Search for the cell housing the specified text and yield its [x, y] center coordinate. 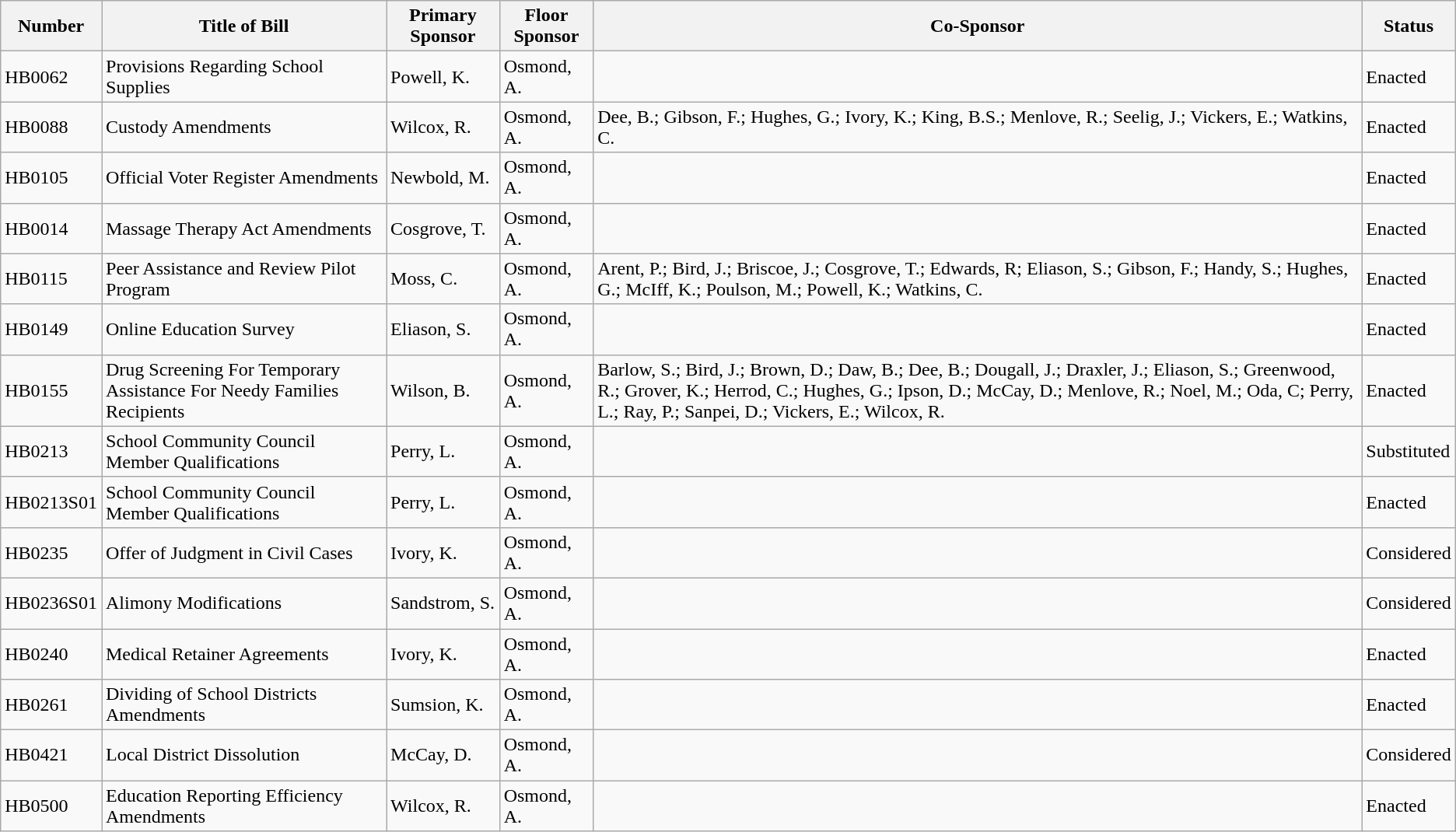
Number [51, 26]
Substituted [1409, 451]
HB0062 [51, 76]
Title of Bill [243, 26]
Sumsion, K. [443, 704]
Wilson, B. [443, 390]
Custody Amendments [243, 128]
HB0213 [51, 451]
Floor Sponsor [546, 26]
Newbold, M. [443, 177]
HB0261 [51, 704]
HB0105 [51, 177]
Co-Sponsor [978, 26]
Provisions Regarding School Supplies [243, 76]
Offer of Judgment in Civil Cases [243, 552]
HB0088 [51, 128]
Dividing of School Districts Amendments [243, 704]
Drug Screening For Temporary Assistance For Needy Families Recipients [243, 390]
Powell, K. [443, 76]
HB0235 [51, 552]
Status [1409, 26]
HB0115 [51, 278]
Medical Retainer Agreements [243, 653]
Massage Therapy Act Amendments [243, 229]
HB0500 [51, 806]
Alimony Modifications [243, 603]
Official Voter Register Amendments [243, 177]
Dee, B.; Gibson, F.; Hughes, G.; Ivory, K.; King, B.S.; Menlove, R.; Seelig, J.; Vickers, E.; Watkins, C. [978, 128]
HB0236S01 [51, 603]
Sandstrom, S. [443, 603]
HB0014 [51, 229]
HB0155 [51, 390]
Peer Assistance and Review Pilot Program [243, 278]
Online Education Survey [243, 330]
McCay, D. [443, 756]
HB0421 [51, 756]
Moss, C. [443, 278]
Cosgrove, T. [443, 229]
HB0213S01 [51, 502]
Primary Sponsor [443, 26]
Education Reporting Efficiency Amendments [243, 806]
Local District Dissolution [243, 756]
HB0149 [51, 330]
Eliason, S. [443, 330]
HB0240 [51, 653]
